Find where the given text appears and provide that cell's center as [X, Y] coordinate. 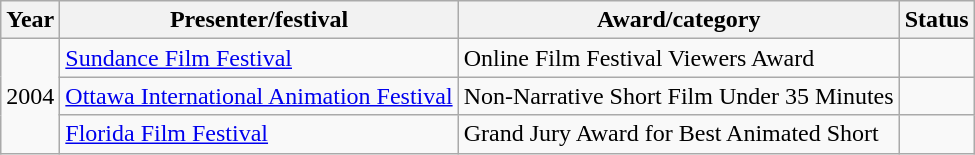
2004 [30, 96]
Online Film Festival Viewers Award [678, 58]
Year [30, 20]
Award/category [678, 20]
Status [936, 20]
Sundance Film Festival [259, 58]
Non-Narrative Short Film Under 35 Minutes [678, 96]
Florida Film Festival [259, 134]
Ottawa International Animation Festival [259, 96]
Grand Jury Award for Best Animated Short [678, 134]
Presenter/festival [259, 20]
